Pinpoint the cell where the given text exists, returning its [X, Y] midpoint coordinate. 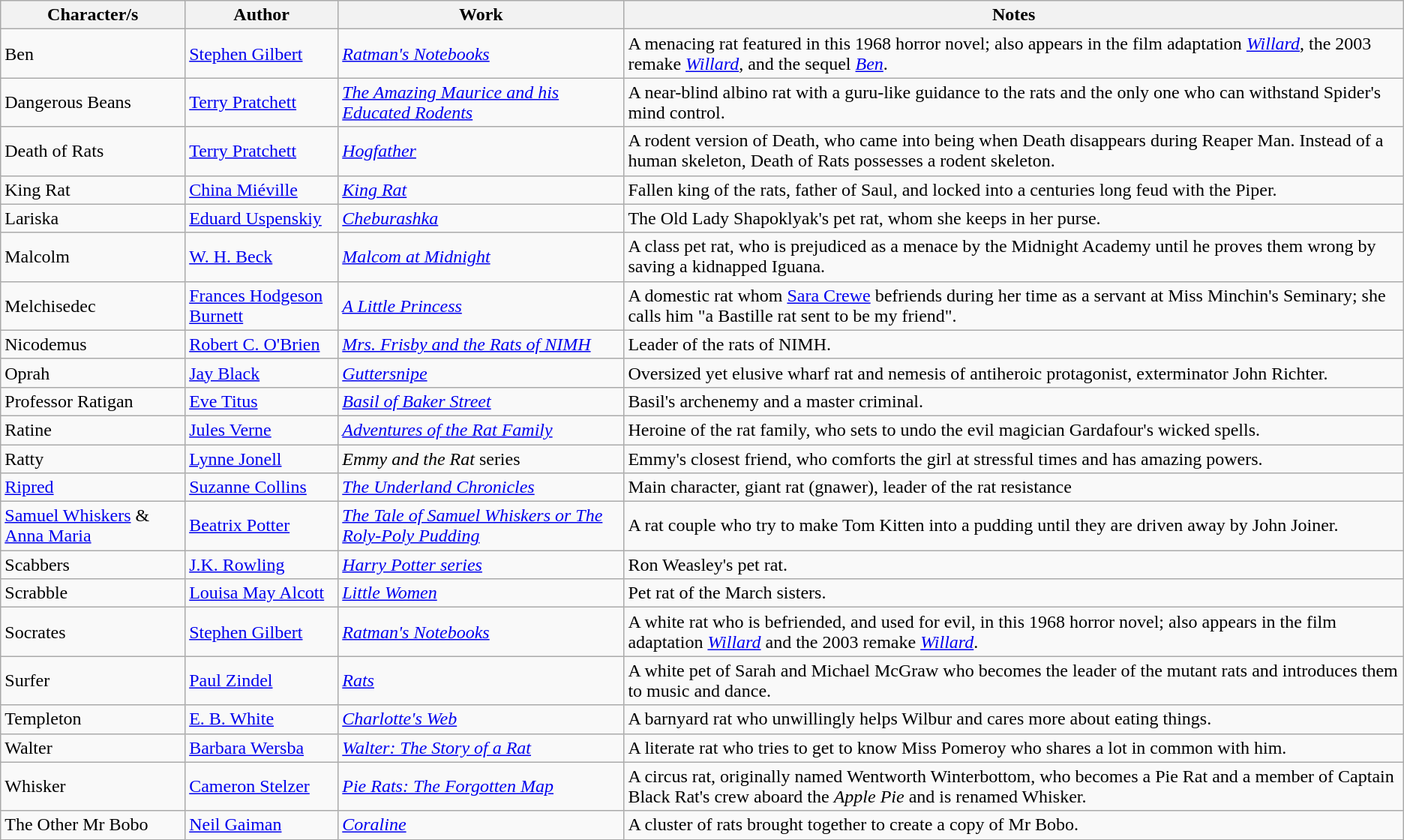
Professor Ratigan [93, 401]
Cameron Stelzer [262, 786]
E. B. White [262, 719]
Ratine [93, 430]
The Other Mr Bobo [93, 825]
A cluster of rats brought together to create a copy of Mr Bobo. [1014, 825]
Ripred [93, 487]
Surfer [93, 681]
China Miéville [262, 190]
Lynne Jonell [262, 458]
A menacing rat featured in this 1968 horror novel; also appears in the film adaptation Willard, the 2003 remake Willard, and the sequel Ben. [1014, 54]
Basil's archenemy and a master criminal. [1014, 401]
Dangerous Beans [93, 102]
Emmy and the Rat series [481, 458]
Work [481, 15]
Heroine of the rat family, who sets to undo the evil magician Gardafour's wicked spells. [1014, 430]
Beatrix Potter [262, 526]
Louisa May Alcott [262, 593]
Frances Hodgeson Burnett [262, 306]
W. H. Beck [262, 256]
A barnyard rat who unwillingly helps Wilbur and cares more about eating things. [1014, 719]
Whisker [93, 786]
Jay Black [262, 373]
Oprah [93, 373]
Walter: The Story of a Rat [481, 748]
Coraline [481, 825]
A class pet rat, who is prejudiced as a menace by the Midnight Academy until he proves them wrong by saving a kidnapped Iguana. [1014, 256]
Neil Gaiman [262, 825]
Barbara Wersba [262, 748]
Charlotte's Web [481, 719]
Socrates [93, 631]
Little Women [481, 593]
Nicodemus [93, 344]
The Tale of Samuel Whiskers or The Roly-Poly Pudding [481, 526]
Basil of Baker Street [481, 401]
Author [262, 15]
A Little Princess [481, 306]
Eduard Uspenskiy [262, 218]
Guttersnipe [481, 373]
Rats [481, 681]
A white rat who is befriended, and used for evil, in this 1968 horror novel; also appears in the film adaptation Willard and the 2003 remake Willard. [1014, 631]
Paul Zindel [262, 681]
Melchisedec [93, 306]
Leader of the rats of NIMH. [1014, 344]
Malcom at Midnight [481, 256]
Main character, giant rat (gnawer), leader of the rat resistance [1014, 487]
Jules Verne [262, 430]
Oversized yet elusive wharf rat and nemesis of antiheroic protagonist, exterminator John Richter. [1014, 373]
Death of Rats [93, 151]
A white pet of Sarah and Michael McGraw who becomes the leader of the mutant rats and introduces them to music and dance. [1014, 681]
The Underland Chronicles [481, 487]
A rat couple who try to make Tom Kitten into a pudding until they are driven away by John Joiner. [1014, 526]
Lariska [93, 218]
Walter [93, 748]
Fallen king of the rats, father of Saul, and locked into a centuries long feud with the Piper. [1014, 190]
Mrs. Frisby and the Rats of NIMH [481, 344]
The Amazing Maurice and his Educated Rodents [481, 102]
Suzanne Collins [262, 487]
Pie Rats: The Forgotten Map [481, 786]
Eve Titus [262, 401]
Scrabble [93, 593]
Ron Weasley's pet rat. [1014, 565]
Samuel Whiskers & Anna Maria [93, 526]
A literate rat who tries to get to know Miss Pomeroy who shares a lot in common with him. [1014, 748]
Cheburashka [481, 218]
Scabbers [93, 565]
Harry Potter series [481, 565]
Robert C. O'Brien [262, 344]
Adventures of the Rat Family [481, 430]
Templeton [93, 719]
Notes [1014, 15]
Emmy's closest friend, who comforts the girl at stressful times and has amazing powers. [1014, 458]
J.K. Rowling [262, 565]
Character/s [93, 15]
The Old Lady Shapoklyak's pet rat, whom she keeps in her purse. [1014, 218]
Malcolm [93, 256]
Pet rat of the March sisters. [1014, 593]
Ben [93, 54]
Ratty [93, 458]
Hogfather [481, 151]
A near-blind albino rat with a guru-like guidance to the rats and the only one who can withstand Spider's mind control. [1014, 102]
